Detect which cell encompasses the target text, then output its (X, Y) center coordinate. 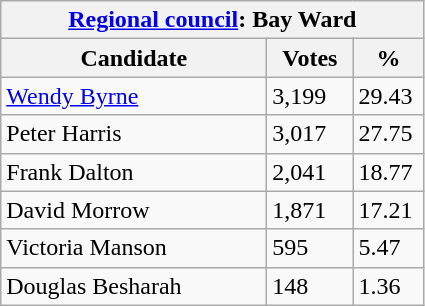
Regional council: Bay Ward (212, 20)
Douglas Besharah (134, 286)
18.77 (388, 172)
5.47 (388, 248)
3,199 (310, 96)
3,017 (310, 134)
David Morrow (134, 210)
1.36 (388, 286)
2,041 (310, 172)
Wendy Byrne (134, 96)
Victoria Manson (134, 248)
27.75 (388, 134)
Frank Dalton (134, 172)
Votes (310, 58)
Candidate (134, 58)
148 (310, 286)
595 (310, 248)
1,871 (310, 210)
29.43 (388, 96)
17.21 (388, 210)
Peter Harris (134, 134)
% (388, 58)
